Return the (x, y) coordinate for the center point of the cell that contains the specified text.  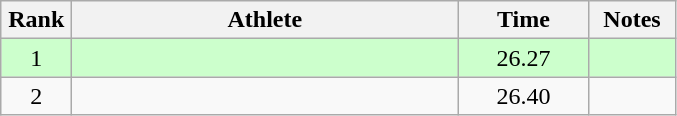
1 (36, 58)
Notes (632, 20)
26.40 (524, 96)
Athlete (265, 20)
26.27 (524, 58)
2 (36, 96)
Rank (36, 20)
Time (524, 20)
